Detect which cell encompasses the target text, then output its (X, Y) center coordinate. 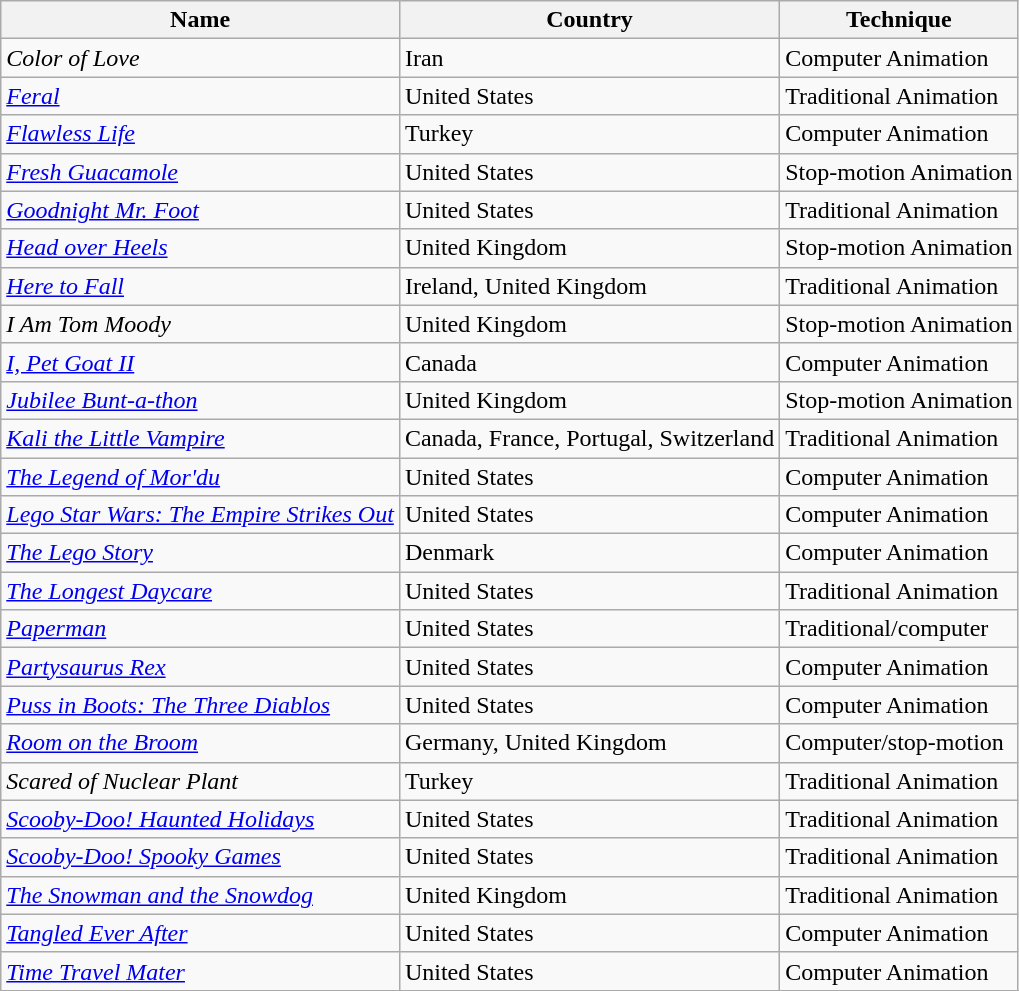
Name (200, 20)
Jubilee Bunt-a-thon (200, 400)
Scooby-Doo! Haunted Holidays (200, 819)
Here to Fall (200, 286)
I Am Tom Moody (200, 324)
Country (589, 20)
Goodnight Mr. Foot (200, 210)
Germany, United Kingdom (589, 743)
Canada, France, Portugal, Switzerland (589, 438)
Head over Heels (200, 248)
The Longest Daycare (200, 591)
Tangled Ever After (200, 933)
Puss in Boots: The Three Diablos (200, 705)
Technique (899, 20)
Fresh Guacamole (200, 172)
The Legend of Mor'du (200, 477)
I, Pet Goat II (200, 362)
Flawless Life (200, 134)
Scooby-Doo! Spooky Games (200, 857)
Computer/stop-motion (899, 743)
Feral (200, 96)
Room on the Broom (200, 743)
The Snowman and the Snowdog (200, 895)
Color of Love (200, 58)
Kali the Little Vampire (200, 438)
Traditional/computer (899, 629)
Denmark (589, 553)
Scared of Nuclear Plant (200, 781)
Canada (589, 362)
Ireland, United Kingdom (589, 286)
Time Travel Mater (200, 971)
Partysaurus Rex (200, 667)
The Lego Story (200, 553)
Lego Star Wars: The Empire Strikes Out (200, 515)
Paperman (200, 629)
Iran (589, 58)
